Capture the cell that displays the provided text and extract its (x, y) central coordinate. 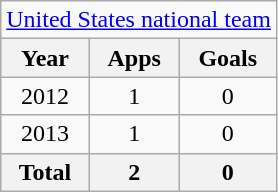
Total (46, 172)
Apps (134, 58)
United States national team (139, 20)
Year (46, 58)
Goals (228, 58)
2013 (46, 134)
2012 (46, 96)
2 (134, 172)
